From the cell containing the given text, extract its center point as (X, Y) coordinate. 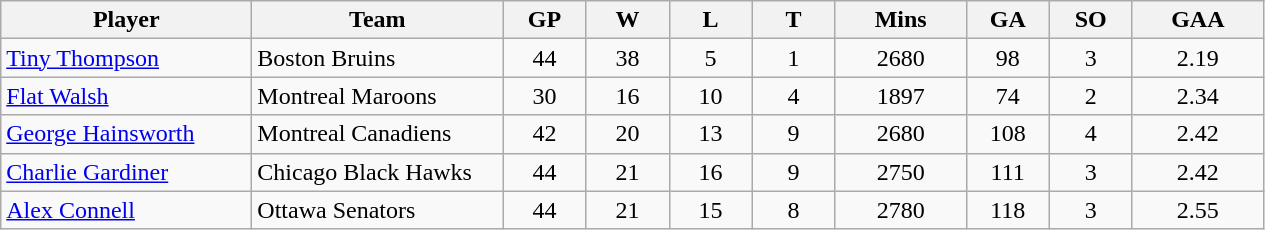
Flat Walsh (126, 96)
Tiny Thompson (126, 58)
20 (628, 134)
George Hainsworth (126, 134)
10 (710, 96)
Montreal Maroons (378, 96)
SO (1090, 20)
15 (710, 210)
5 (710, 58)
74 (1008, 96)
L (710, 20)
1897 (900, 96)
38 (628, 58)
Player (126, 20)
111 (1008, 172)
1 (794, 58)
W (628, 20)
T (794, 20)
2750 (900, 172)
118 (1008, 210)
2 (1090, 96)
108 (1008, 134)
2.55 (1198, 210)
GAA (1198, 20)
Chicago Black Hawks (378, 172)
Charlie Gardiner (126, 172)
42 (544, 134)
2780 (900, 210)
Montreal Canadiens (378, 134)
Boston Bruins (378, 58)
2.19 (1198, 58)
2.34 (1198, 96)
Mins (900, 20)
30 (544, 96)
98 (1008, 58)
13 (710, 134)
Team (378, 20)
GP (544, 20)
GA (1008, 20)
8 (794, 210)
Alex Connell (126, 210)
Ottawa Senators (378, 210)
